Provide the [x, y] coordinate of the cell's center where the given text is located.  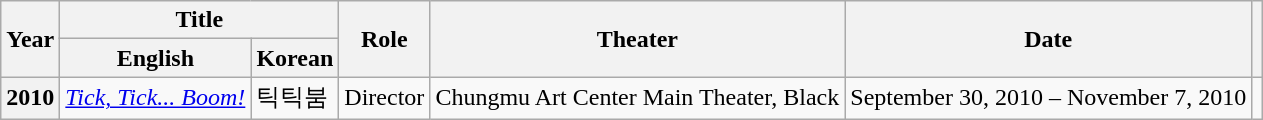
Tick, Tick... Boom! [156, 98]
Role [384, 39]
Year [30, 39]
2010 [30, 98]
Theater [638, 39]
Korean [295, 58]
틱틱붐 [295, 98]
English [156, 58]
Date [1048, 39]
Title [200, 20]
Chungmu Art Center Main Theater, Black [638, 98]
Director [384, 98]
September 30, 2010 – November 7, 2010 [1048, 98]
